Output the [x, y] coordinate of the center of the cell containing the given text.  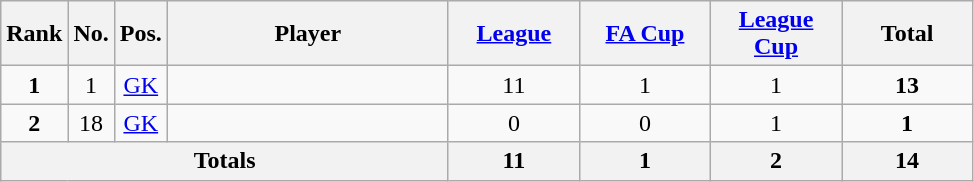
League [514, 34]
14 [908, 161]
Total [908, 34]
Pos. [140, 34]
No. [91, 34]
FA Cup [644, 34]
18 [91, 123]
Rank [34, 34]
League Cup [776, 34]
Totals [225, 161]
13 [908, 85]
Player [308, 34]
